Identify which cell holds the provided text, then report its (X, Y) central coordinate. 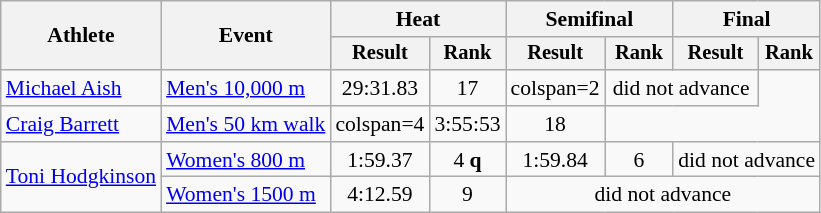
9 (467, 195)
3:55:53 (467, 124)
Michael Aish (81, 88)
Final (746, 19)
colspan=4 (380, 124)
Semifinal (590, 19)
17 (467, 88)
Men's 50 km walk (246, 124)
29:31.83 (380, 88)
4:12.59 (380, 195)
1:59.37 (380, 160)
Toni Hodgkinson (81, 178)
Women's 1500 m (246, 195)
Women's 800 m (246, 160)
Athlete (81, 36)
Men's 10,000 m (246, 88)
1:59.84 (556, 160)
18 (556, 124)
Craig Barrett (81, 124)
6 (640, 160)
Heat (418, 19)
Event (246, 36)
4 q (467, 160)
colspan=2 (556, 88)
